Determine the [X, Y] coordinate at the center of the cell enclosing the given text.  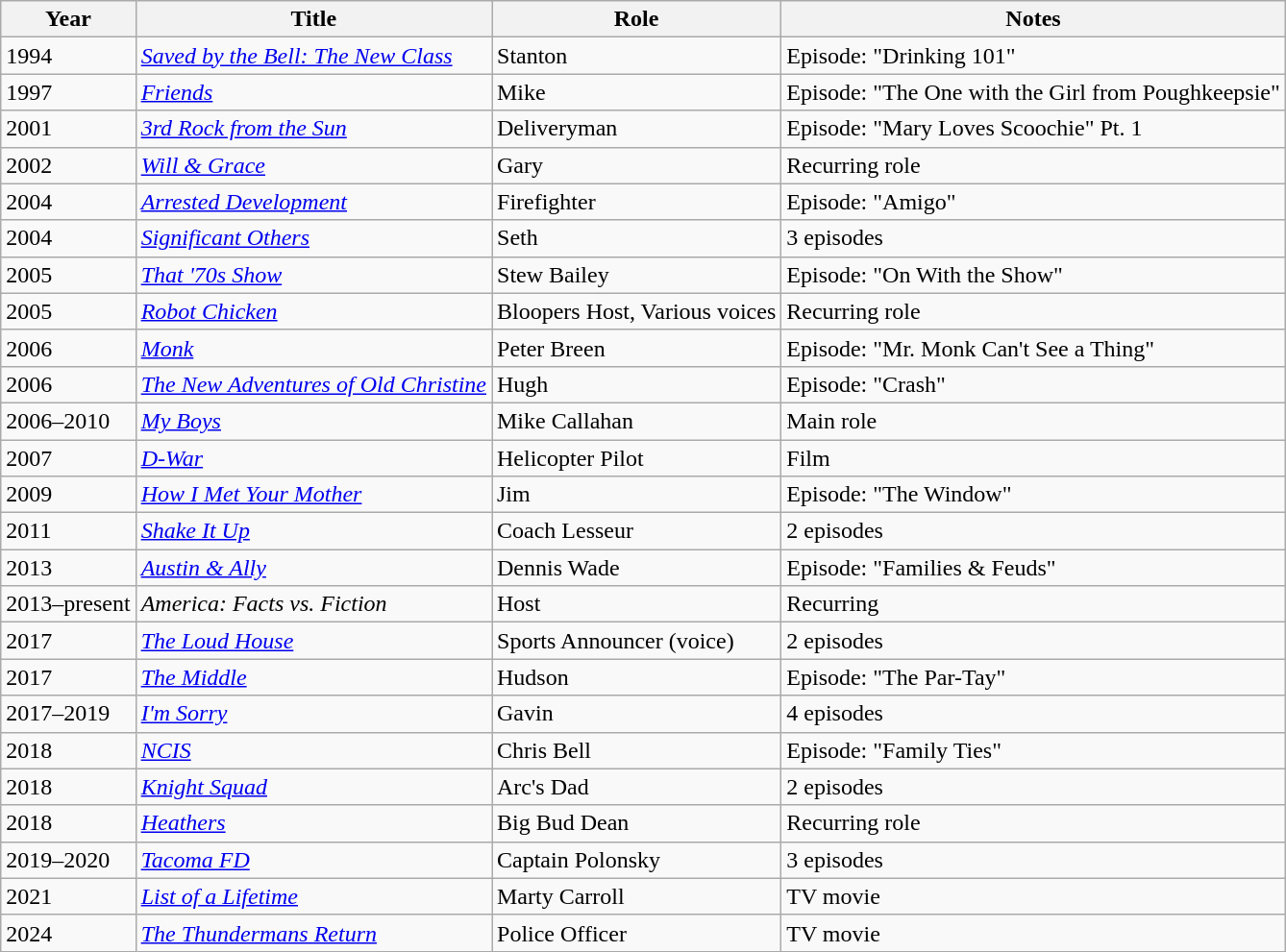
Episode: "On With the Show" [1034, 275]
Will & Grace [313, 165]
Coach Lesseur [636, 531]
Stew Bailey [636, 275]
Police Officer [636, 933]
2006–2010 [68, 421]
Episode: "Families & Feuds" [1034, 568]
Episode: "Family Ties" [1034, 750]
Role [636, 19]
Helicopter Pilot [636, 458]
Deliveryman [636, 129]
Chris Bell [636, 750]
Peter Breen [636, 348]
2021 [68, 896]
Episode: "The Window" [1034, 495]
2009 [68, 495]
Austin & Ally [313, 568]
Arrested Development [313, 202]
How I Met Your Mother [313, 495]
Friends [313, 92]
The Thundermans Return [313, 933]
Significant Others [313, 238]
2011 [68, 531]
The Middle [313, 677]
2024 [68, 933]
2007 [68, 458]
Episode: "The Par-Tay" [1034, 677]
1994 [68, 56]
Shake It Up [313, 531]
Big Bud Dean [636, 823]
D-War [313, 458]
2002 [68, 165]
I'm Sorry [313, 714]
Episode: "Drinking 101" [1034, 56]
Host [636, 604]
Hudson [636, 677]
Jim [636, 495]
4 episodes [1034, 714]
Dennis Wade [636, 568]
Robot Chicken [313, 311]
3rd Rock from the Sun [313, 129]
Monk [313, 348]
Notes [1034, 19]
Arc's Dad [636, 787]
My Boys [313, 421]
List of a Lifetime [313, 896]
The New Adventures of Old Christine [313, 384]
Year [68, 19]
Title [313, 19]
Sports Announcer (voice) [636, 641]
The Loud House [313, 641]
Heathers [313, 823]
Episode: "Mr. Monk Can't See a Thing" [1034, 348]
Gavin [636, 714]
Firefighter [636, 202]
1997 [68, 92]
2013 [68, 568]
2013–present [68, 604]
America: Facts vs. Fiction [313, 604]
2001 [68, 129]
Episode: "Amigo" [1034, 202]
That '70s Show [313, 275]
Recurring [1034, 604]
Stanton [636, 56]
NCIS [313, 750]
Film [1034, 458]
Episode: "Crash" [1034, 384]
2017–2019 [68, 714]
Knight Squad [313, 787]
Main role [1034, 421]
Hugh [636, 384]
Gary [636, 165]
Marty Carroll [636, 896]
Captain Polonsky [636, 860]
Bloopers Host, Various voices [636, 311]
Saved by the Bell: The New Class [313, 56]
Mike [636, 92]
Mike Callahan [636, 421]
2019–2020 [68, 860]
Episode: "The One with the Girl from Poughkeepsie" [1034, 92]
Tacoma FD [313, 860]
Episode: "Mary Loves Scoochie" Pt. 1 [1034, 129]
Seth [636, 238]
